Return (X, Y) of the center of cell containing provided text 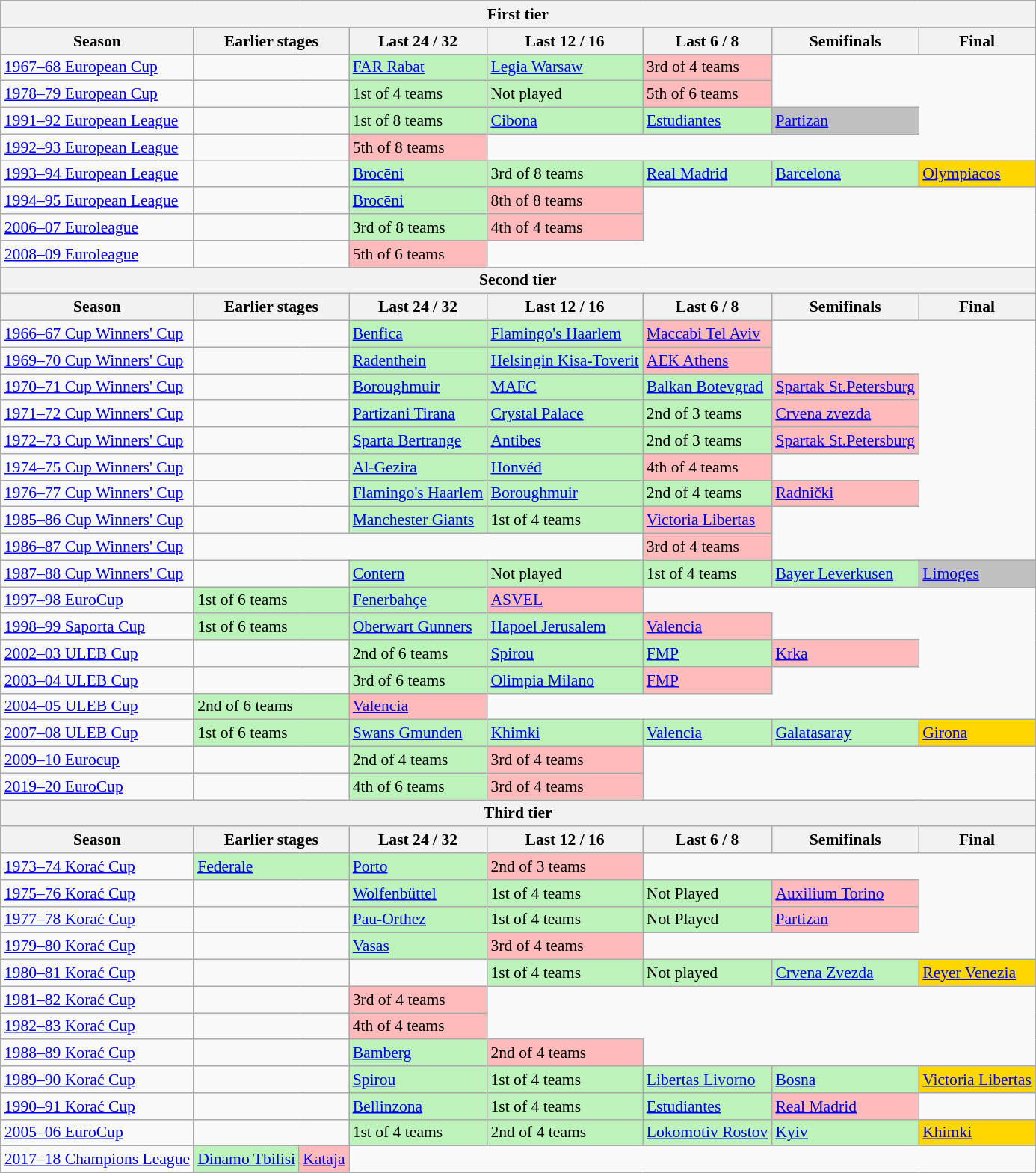
Dinamo Tbilisi (247, 1160)
Honvéd (564, 467)
Antibes (564, 440)
1991–92 European League (97, 121)
1974–75 Cup Winners' Cup (97, 467)
Third tier (518, 813)
2007–08 ULEB Cup (97, 733)
Partizani Tirana (419, 414)
Libertas Livorno (707, 1080)
1967–68 European Cup (97, 67)
2008–09 Euroleague (97, 254)
Krka (845, 653)
Bamberg (419, 1053)
Bayer Leverkusen (845, 573)
Crvena Zvezda (845, 973)
3rd of 6 teams (419, 680)
First tier (518, 14)
Bosna (845, 1080)
Balkan Botevgrad (707, 387)
1st of 8 teams (419, 121)
Second tier (518, 280)
1987–88 Cup Winners' Cup (97, 573)
2004–05 ULEB Cup (97, 706)
Galatasaray (845, 733)
Kyiv (845, 1133)
Olimpia Milano (564, 680)
Cibona (564, 121)
ASVEL (564, 600)
1997–98 EuroCup (97, 600)
MAFC (564, 387)
8th of 8 teams (564, 201)
2005–06 EuroCup (97, 1133)
2009–10 Eurocup (97, 760)
4th of 6 teams (419, 786)
Auxilium Torino (845, 893)
AEK Athens (707, 360)
1979–80 Korać Cup (97, 946)
Federale (271, 866)
Fenerbahçe (419, 600)
2003–04 ULEB Cup (97, 680)
Contern (419, 573)
1973–74 Korać Cup (97, 866)
1976–77 Cup Winners' Cup (97, 493)
Barcelona (845, 174)
1970–71 Cup Winners' Cup (97, 387)
1998–99 Saporta Cup (97, 627)
Vasas (419, 946)
1980–81 Korać Cup (97, 973)
1978–79 European Cup (97, 94)
FAR Rabat (419, 67)
1982–83 Korać Cup (97, 1026)
Legia Warsaw (564, 67)
1972–73 Cup Winners' Cup (97, 440)
1993–94 European League (97, 174)
Maccabi Tel Aviv (707, 334)
5th of 8 teams (419, 147)
Manchester Giants (419, 520)
1969–70 Cup Winners' Cup (97, 360)
Olympiacos (977, 174)
2006–07 Euroleague (97, 227)
1975–76 Korać Cup (97, 893)
Pau-Orthez (419, 920)
Sparta Bertrange (419, 440)
1986–87 Cup Winners' Cup (97, 547)
Limoges (977, 573)
1966–67 Cup Winners' Cup (97, 334)
Girona (977, 733)
Wolfenbüttel (419, 893)
Kataja (324, 1160)
1989–90 Korać Cup (97, 1080)
Porto (419, 866)
2002–03 ULEB Cup (97, 653)
1994–95 European League (97, 201)
1992–93 European League (97, 147)
1988–89 Korać Cup (97, 1053)
Oberwart Gunners (419, 627)
Reyer Venezia (977, 973)
Al-Gezira (419, 467)
Bellinzona (419, 1106)
1981–82 Korać Cup (97, 1000)
Helsingin Kisa-Toverit (564, 360)
Crystal Palace (564, 414)
Hapoel Jerusalem (564, 627)
1971–72 Cup Winners' Cup (97, 414)
2019–20 EuroCup (97, 786)
1977–78 Korać Cup (97, 920)
2017–18 Champions League (97, 1160)
Swans Gmunden (419, 733)
Lokomotiv Rostov (707, 1133)
1985–86 Cup Winners' Cup (97, 520)
Crvena zvezda (845, 414)
1990–91 Korać Cup (97, 1106)
Radenthein (419, 360)
Radnički (845, 493)
Benfica (419, 334)
